Provide the (x, y) coordinate of the cell's center where the given text is located.  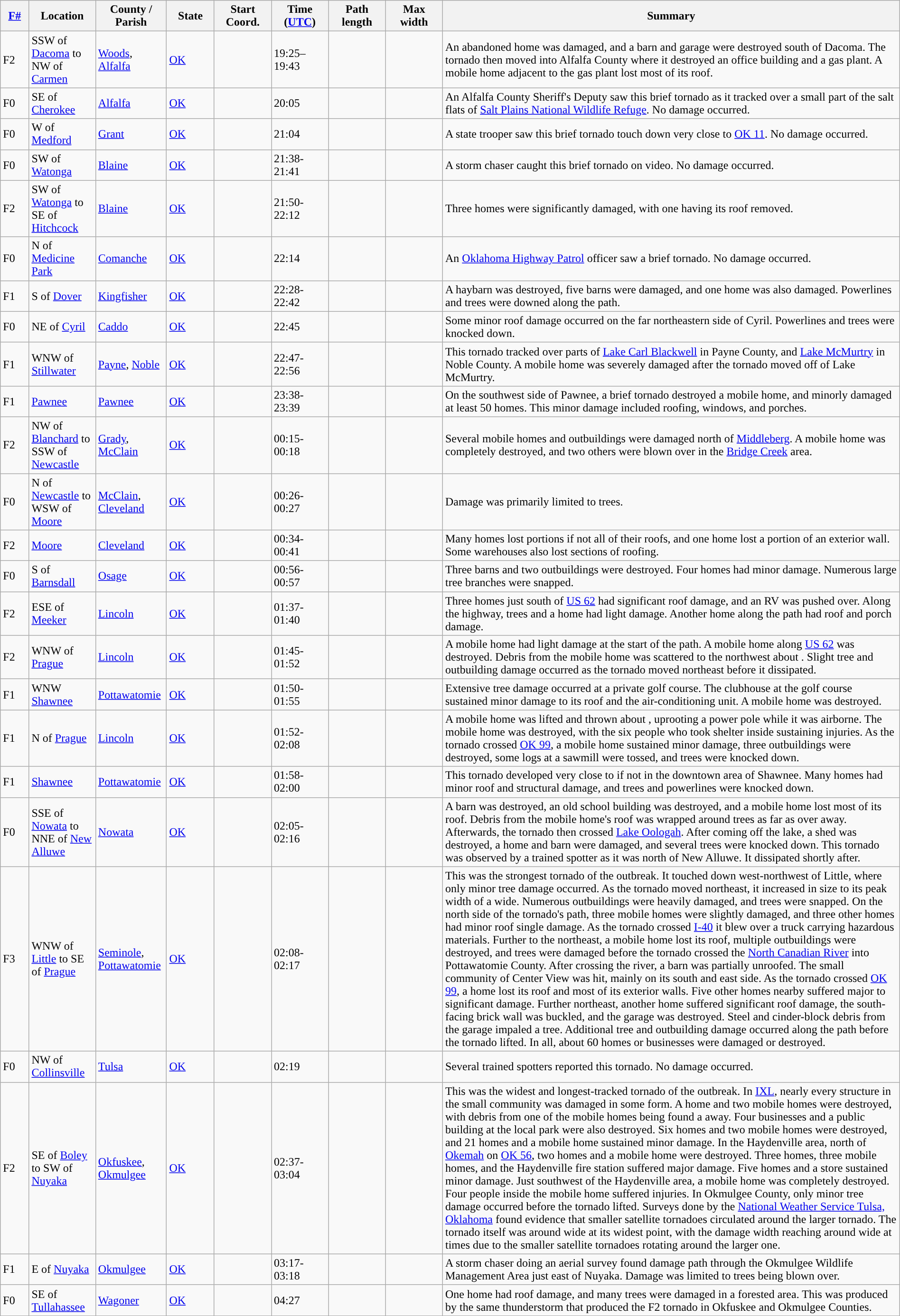
21:50-22:12 (300, 209)
State (190, 16)
Seminole, Pottawatomie (131, 959)
McClain, Cleveland (131, 502)
Caddo (131, 327)
23:38-23:39 (300, 401)
01:45-01:52 (300, 657)
A state trooper saw this brief tornado touch down very close to OK 11. No damage occurred. (671, 134)
Okfuskee, Okmulgee (131, 1168)
Path length (357, 16)
Payne, Noble (131, 364)
WNW of Prague (62, 657)
Grant (131, 134)
F# (15, 16)
Shawnee (62, 782)
SSE of Nowata to NNE of New Alluwe (62, 832)
NE of Cyril (62, 327)
22:45 (300, 327)
SSW of Dacoma to NW of Carmen (62, 60)
SE of Boley to SW of Nuyaka (62, 1168)
02:19 (300, 1067)
SE of Tullahassee (62, 1300)
Osage (131, 576)
N of Medicine Park (62, 259)
00:56-00:57 (300, 576)
01:52-02:08 (300, 738)
Comanche (131, 259)
WNW Shawnee (62, 695)
19:25–19:43 (300, 60)
Okmulgee (131, 1269)
Time (UTC) (300, 16)
02:05-02:16 (300, 832)
W of Medford (62, 134)
Start Coord. (243, 16)
03:17-03:18 (300, 1269)
F3 (15, 959)
Nowata (131, 832)
N of Prague (62, 738)
NW of Collinsville (62, 1067)
Summary (671, 16)
01:58-02:00 (300, 782)
02:37-03:04 (300, 1168)
A haybarn was destroyed, five barns were damaged, and one home was also damaged. Powerlines and trees were downed along the path. (671, 296)
Grady, McClain (131, 445)
02:08-02:17 (300, 959)
Moore (62, 546)
00:26-00:27 (300, 502)
22:47-22:56 (300, 364)
S of Barnsdall (62, 576)
S of Dover (62, 296)
21:38-21:41 (300, 165)
Max width (414, 16)
SW of Watonga (62, 165)
An Oklahoma Highway Patrol officer saw a brief tornado. No damage occurred. (671, 259)
Three barns and two outbuildings were destroyed. Four homes had minor damage. Numerous large tree branches were snapped. (671, 576)
NW of Blanchard to SSW of Newcastle (62, 445)
SE of Cherokee (62, 103)
00:15-00:18 (300, 445)
Kingfisher (131, 296)
22:14 (300, 259)
Location (62, 16)
WNW of Little to SE of Prague (62, 959)
01:50-01:55 (300, 695)
04:27 (300, 1300)
N of Newcastle to WSW of Moore (62, 502)
ESE of Meeker (62, 614)
Some minor roof damage occurred on the far northeastern side of Cyril. Powerlines and trees were knocked down. (671, 327)
Three homes were significantly damaged, with one having its roof removed. (671, 209)
20:05 (300, 103)
Woods, Alfalfa (131, 60)
Several trained spotters reported this tornado. No damage occurred. (671, 1067)
01:37-01:40 (300, 614)
21:04 (300, 134)
Many homes lost portions if not all of their roofs, and one home lost a portion of an exterior wall. Some warehouses also lost sections of roofing. (671, 546)
County / Parish (131, 16)
22:28-22:42 (300, 296)
Damage was primarily limited to trees. (671, 502)
SW of Watonga to SE of Hitchcock (62, 209)
A storm chaser caught this brief tornado on video. No damage occurred. (671, 165)
WNW of Stillwater (62, 364)
E of Nuyaka (62, 1269)
Wagoner (131, 1300)
Alfalfa (131, 103)
00:34-00:41 (300, 546)
Tulsa (131, 1067)
Cleveland (131, 546)
